Identify which cell holds the provided text, then report its [X, Y] central coordinate. 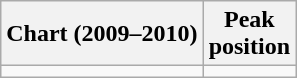
Chart (2009–2010) [102, 34]
Peakposition [249, 34]
